Scan for the cell matching the given text and deliver its (x, y) coordinate at center. 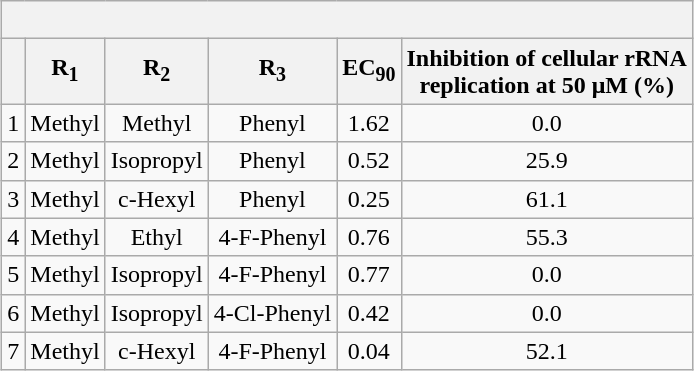
2 (14, 161)
0.76 (369, 237)
3 (14, 199)
1 (14, 123)
Ethyl (156, 237)
EC90 (369, 72)
6 (14, 313)
0.25 (369, 199)
1.62 (369, 123)
0.04 (369, 351)
R1 (65, 72)
55.3 (546, 237)
0.52 (369, 161)
4-Cl-Phenyl (272, 313)
0.77 (369, 275)
52.1 (546, 351)
7 (14, 351)
25.9 (546, 161)
R2 (156, 72)
4 (14, 237)
61.1 (546, 199)
Inhibition of cellular rRNAreplication at 50 μM (%) (546, 72)
5 (14, 275)
R3 (272, 72)
0.42 (369, 313)
